Extract the (x, y) coordinate from the center of the cell holding the provided text.  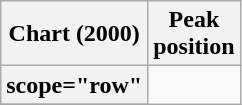
Chart (2000) (74, 34)
Peakposition (194, 34)
scope="row" (74, 85)
